Return [X, Y] of the center of cell containing provided text 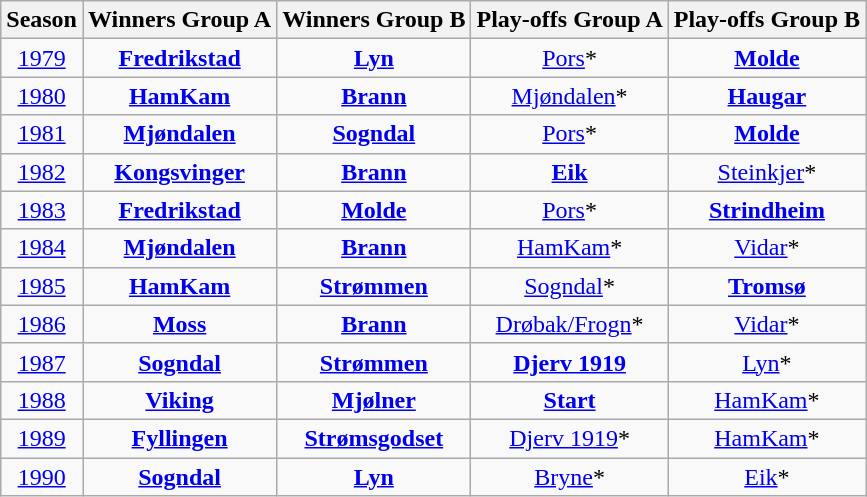
Drøbak/Frogn* [570, 324]
1982 [42, 172]
Kongsvinger [179, 172]
Eik* [766, 477]
1985 [42, 286]
Eik [570, 172]
1980 [42, 96]
Haugar [766, 96]
1990 [42, 477]
Start [570, 400]
1987 [42, 362]
Djerv 1919* [570, 438]
Lyn* [766, 362]
Play-offs Group A [570, 20]
1983 [42, 210]
1986 [42, 324]
1989 [42, 438]
Season [42, 20]
Steinkjer* [766, 172]
Winners Group B [374, 20]
1988 [42, 400]
Viking [179, 400]
Sogndal* [570, 286]
Fyllingen [179, 438]
1981 [42, 134]
1979 [42, 58]
Tromsø [766, 286]
Djerv 1919 [570, 362]
Play-offs Group B [766, 20]
Strindheim [766, 210]
Bryne* [570, 477]
1984 [42, 248]
Strømsgodset [374, 438]
Mjøndalen* [570, 96]
Mjølner [374, 400]
Moss [179, 324]
Winners Group A [179, 20]
